Return [X, Y] of the center of cell containing provided text 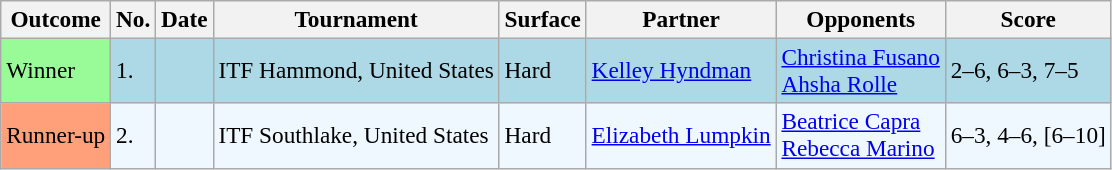
Outcome [56, 19]
Partner [681, 19]
ITF Southlake, United States [356, 136]
Christina Fusano Ahsha Rolle [860, 70]
Surface [542, 19]
Elizabeth Lumpkin [681, 136]
6–3, 4–6, [6–10] [1028, 136]
Tournament [356, 19]
No. [134, 19]
Winner [56, 70]
ITF Hammond, United States [356, 70]
2. [134, 136]
Score [1028, 19]
Runner-up [56, 136]
2–6, 6–3, 7–5 [1028, 70]
Date [184, 19]
1. [134, 70]
Opponents [860, 19]
Beatrice Capra Rebecca Marino [860, 136]
Kelley Hyndman [681, 70]
